Locate the cell with the specified text and output its [x, y] center coordinate. 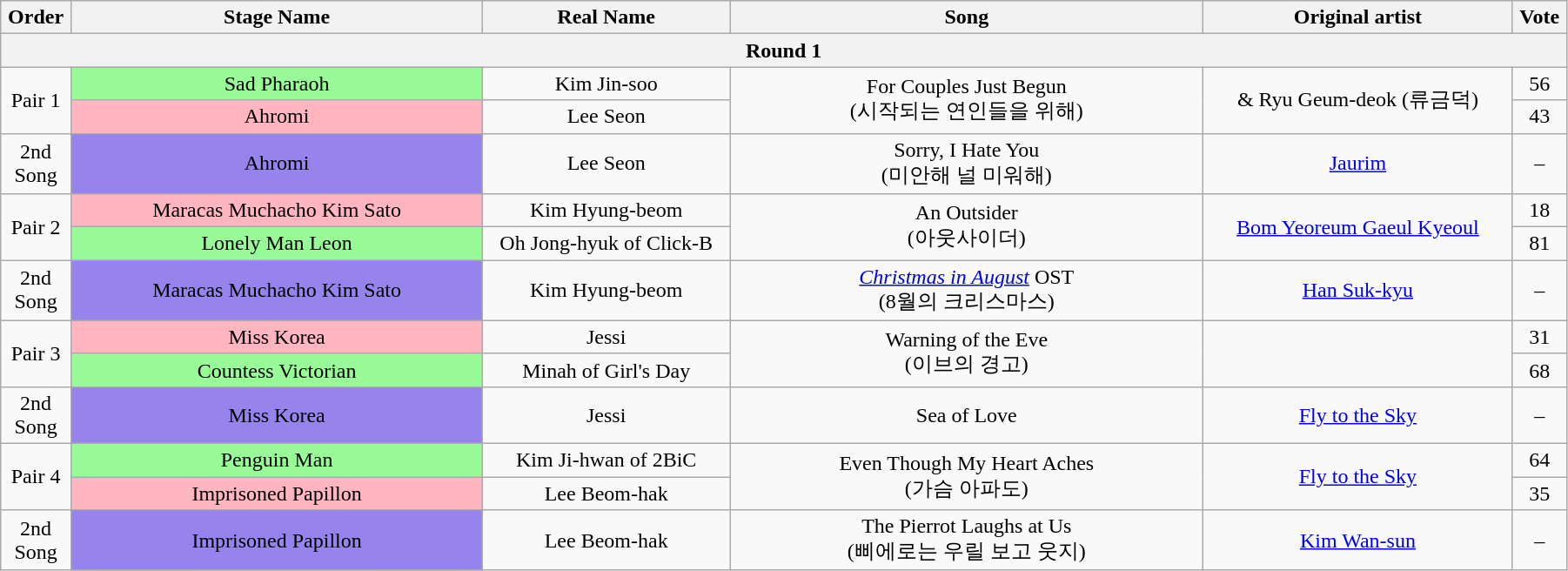
Bom Yeoreum Gaeul Kyeoul [1357, 227]
Warning of the Eve(이브의 경고) [967, 353]
35 [1540, 494]
18 [1540, 211]
Vote [1540, 17]
Christmas in August OST(8월의 크리스마스) [967, 291]
Even Though My Heart Aches(가슴 아파도) [967, 476]
& Ryu Geum-deok (류금덕) [1357, 100]
56 [1540, 84]
Lonely Man Leon [277, 244]
Pair 3 [37, 353]
Stage Name [277, 17]
Countess Victorian [277, 370]
Original artist [1357, 17]
Pair 2 [37, 227]
Song [967, 17]
Pair 4 [37, 476]
Oh Jong-hyuk of Click-B [606, 244]
Pair 1 [37, 100]
Kim Wan-sun [1357, 541]
Kim Jin-soo [606, 84]
Order [37, 17]
Sea of Love [967, 414]
43 [1540, 117]
31 [1540, 337]
The Pierrot Laughs at Us(삐에로는 우릴 보고 웃지) [967, 541]
Round 1 [784, 50]
81 [1540, 244]
Sad Pharaoh [277, 84]
68 [1540, 370]
64 [1540, 460]
Sorry, I Hate You(미안해 널 미워해) [967, 164]
An Outsider(아웃사이더) [967, 227]
Han Suk-kyu [1357, 291]
Jaurim [1357, 164]
Minah of Girl's Day [606, 370]
For Couples Just Begun(시작되는 연인들을 위해) [967, 100]
Real Name [606, 17]
Penguin Man [277, 460]
Kim Ji-hwan of 2BiC [606, 460]
